Find where the given text appears and provide that cell's center as [x, y] coordinate. 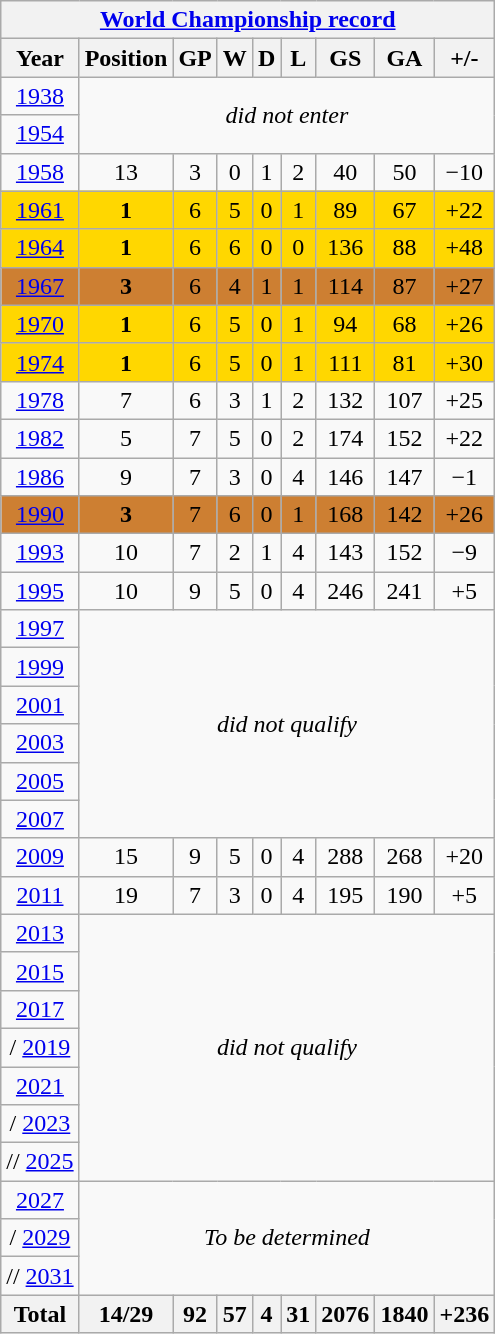
2076 [346, 1314]
/ 2019 [40, 1047]
81 [404, 362]
1986 [40, 477]
268 [404, 857]
2009 [40, 857]
136 [346, 248]
−10 [464, 172]
1995 [40, 591]
57 [234, 1314]
Position [126, 58]
2015 [40, 971]
174 [346, 438]
88 [404, 248]
14/29 [126, 1314]
1958 [40, 172]
241 [404, 591]
68 [404, 324]
2011 [40, 895]
2005 [40, 781]
2021 [40, 1085]
15 [126, 857]
L [298, 58]
2001 [40, 705]
+20 [464, 857]
2007 [40, 819]
To be determined [287, 1238]
−9 [464, 553]
GA [404, 58]
1978 [40, 400]
GS [346, 58]
2017 [40, 1009]
195 [346, 895]
World Championship record [248, 20]
1993 [40, 553]
1990 [40, 515]
GP [195, 58]
1840 [404, 1314]
142 [404, 515]
Year [40, 58]
+48 [464, 248]
31 [298, 1314]
W [234, 58]
1970 [40, 324]
13 [126, 172]
2003 [40, 743]
1967 [40, 286]
1999 [40, 667]
+236 [464, 1314]
did not enter [287, 115]
94 [346, 324]
1982 [40, 438]
146 [346, 477]
−1 [464, 477]
1954 [40, 134]
114 [346, 286]
1938 [40, 96]
89 [346, 210]
+25 [464, 400]
50 [404, 172]
19 [126, 895]
288 [346, 857]
246 [346, 591]
67 [404, 210]
2027 [40, 1200]
168 [346, 515]
Total [40, 1314]
// 2025 [40, 1162]
143 [346, 553]
40 [346, 172]
1964 [40, 248]
+/- [464, 58]
87 [404, 286]
D [266, 58]
// 2031 [40, 1276]
2013 [40, 933]
111 [346, 362]
+27 [464, 286]
+30 [464, 362]
/ 2023 [40, 1124]
1997 [40, 629]
92 [195, 1314]
132 [346, 400]
1974 [40, 362]
147 [404, 477]
/ 2029 [40, 1238]
107 [404, 400]
190 [404, 895]
1961 [40, 210]
